Extract the (X, Y) coordinate from the center of the cell holding the provided text.  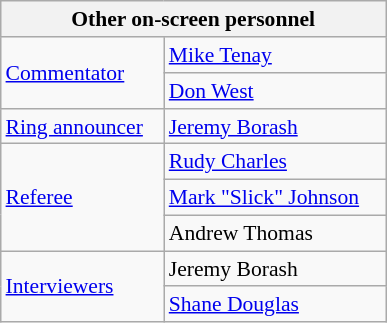
Andrew Thomas (275, 233)
Referee (82, 198)
Mark "Slick" Johnson (275, 197)
Don West (275, 91)
Ring announcer (82, 126)
Commentator (82, 72)
Shane Douglas (275, 304)
Interviewers (82, 286)
Other on-screen personnel (194, 19)
Mike Tenay (275, 55)
Rudy Charles (275, 162)
